Determine the (X, Y) coordinate at the center of the cell enclosing the given text.  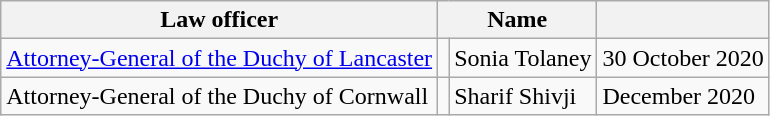
Sonia Tolaney (523, 58)
Attorney-General of the Duchy of Cornwall (220, 96)
Law officer (220, 20)
Attorney-General of the Duchy of Lancaster (220, 58)
Name (518, 20)
December 2020 (683, 96)
Sharif Shivji (523, 96)
30 October 2020 (683, 58)
